Scan for the cell matching the given text and deliver its (x, y) coordinate at center. 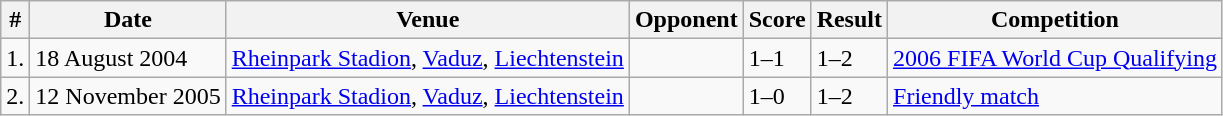
Result (849, 20)
1–0 (777, 96)
2006 FIFA World Cup Qualifying (1056, 58)
2. (16, 96)
Score (777, 20)
Venue (428, 20)
18 August 2004 (128, 58)
1–1 (777, 58)
Date (128, 20)
# (16, 20)
12 November 2005 (128, 96)
Friendly match (1056, 96)
1. (16, 58)
Opponent (686, 20)
Competition (1056, 20)
